Return (X, Y) of the center of cell containing provided text 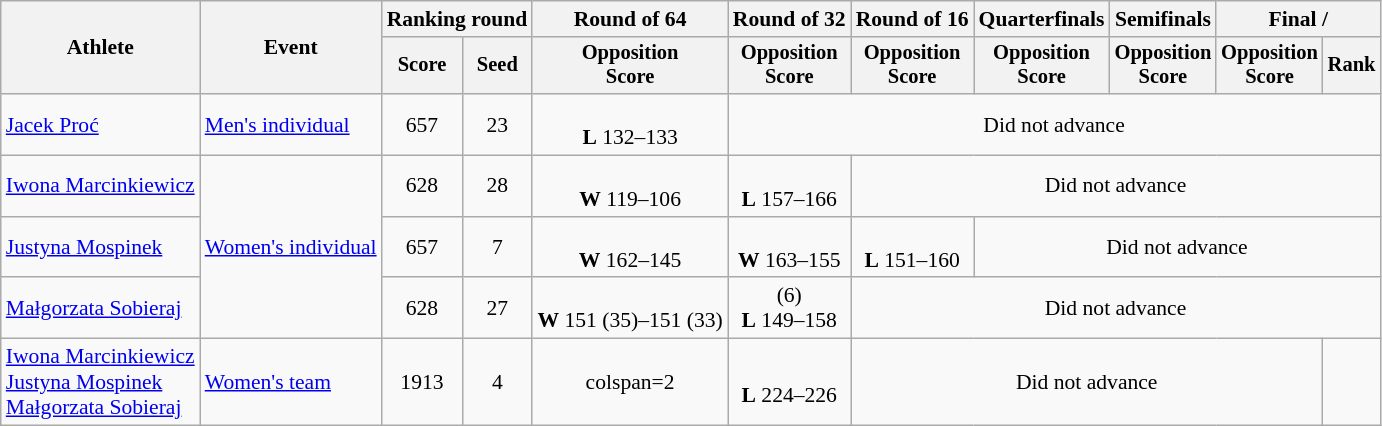
L 132–133 (630, 124)
4 (497, 382)
27 (497, 308)
Semifinals (1164, 19)
L 224–226 (790, 382)
Score (422, 66)
W 162–145 (630, 248)
23 (497, 124)
Quarterfinals (1042, 19)
Justyna Mospinek (100, 248)
(6)L 149–158 (790, 308)
Iwona MarcinkiewiczJustyna MospinekMałgorzata Sobieraj (100, 382)
Jacek Proć (100, 124)
Women's individual (291, 248)
Event (291, 48)
Final / (1298, 19)
W 163–155 (790, 248)
W 119–106 (630, 186)
W 151 (35)–151 (33) (630, 308)
Men's individual (291, 124)
colspan=2 (630, 382)
28 (497, 186)
7 (497, 248)
L 151–160 (912, 248)
Athlete (100, 48)
Ranking round (458, 19)
L 157–166 (790, 186)
Round of 32 (790, 19)
1913 (422, 382)
Rank (1352, 66)
Round of 64 (630, 19)
Round of 16 (912, 19)
Małgorzata Sobieraj (100, 308)
Iwona Marcinkiewicz (100, 186)
Seed (497, 66)
Women's team (291, 382)
